Provide the [X, Y] coordinate of the cell's center where the given text is located.  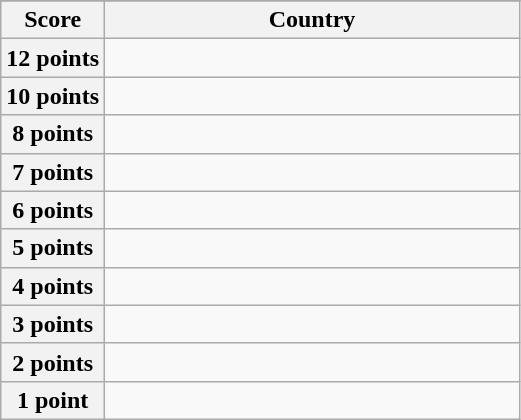
6 points [53, 210]
4 points [53, 286]
1 point [53, 400]
Country [312, 20]
5 points [53, 248]
3 points [53, 324]
2 points [53, 362]
7 points [53, 172]
10 points [53, 96]
12 points [53, 58]
Score [53, 20]
8 points [53, 134]
